Capture the cell that displays the provided text and extract its [x, y] central coordinate. 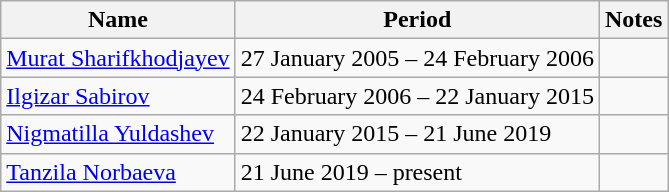
Murat Sharifkhodjayev [118, 58]
Tanzila Norbaeva [118, 172]
22 January 2015 – 21 June 2019 [417, 134]
Notes [633, 20]
21 June 2019 – present [417, 172]
Ilgizar Sabirov [118, 96]
Name [118, 20]
Period [417, 20]
Nigmatilla Yuldashev [118, 134]
24 February 2006 – 22 January 2015 [417, 96]
27 January 2005 – 24 February 2006 [417, 58]
